Capture the cell that displays the provided text and extract its (X, Y) central coordinate. 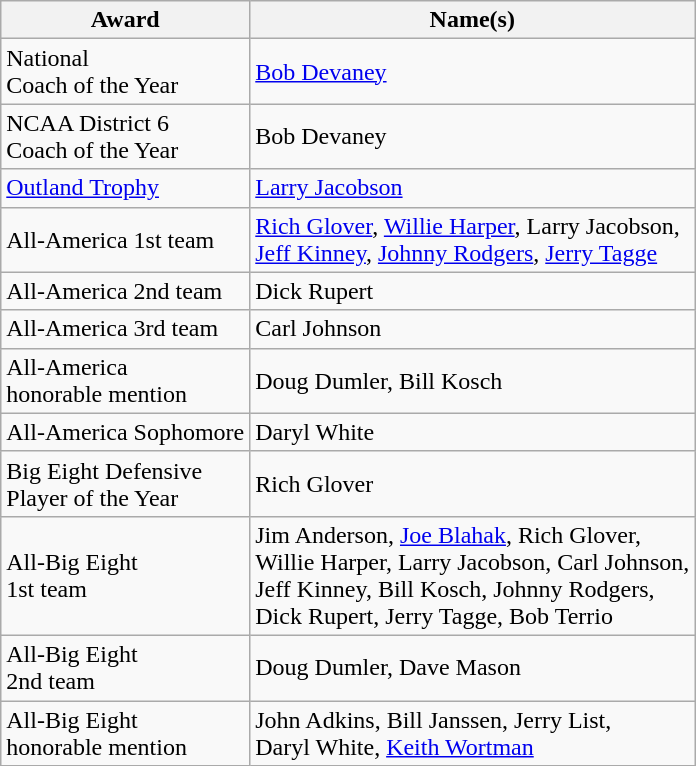
Big Eight DefensivePlayer of the Year (126, 484)
All-Americahonorable mention (126, 380)
Doug Dumler, Bill Kosch (472, 380)
All-Big Eight1st team (126, 576)
NationalCoach of the Year (126, 72)
All-America 2nd team (126, 291)
All-Big Eight2nd team (126, 668)
All-America 3rd team (126, 329)
Name(s) (472, 20)
Larry Jacobson (472, 188)
NCAA District 6Coach of the Year (126, 136)
Outland Trophy (126, 188)
All-Big Eighthonorable mention (126, 732)
Dick Rupert (472, 291)
Award (126, 20)
Carl Johnson (472, 329)
John Adkins, Bill Janssen, Jerry List,Daryl White, Keith Wortman (472, 732)
Daryl White (472, 432)
All-America Sophomore (126, 432)
Rich Glover (472, 484)
All-America 1st team (126, 240)
Rich Glover, Willie Harper, Larry Jacobson,Jeff Kinney, Johnny Rodgers, Jerry Tagge (472, 240)
Doug Dumler, Dave Mason (472, 668)
